Identify which cell holds the provided text, then report its [x, y] central coordinate. 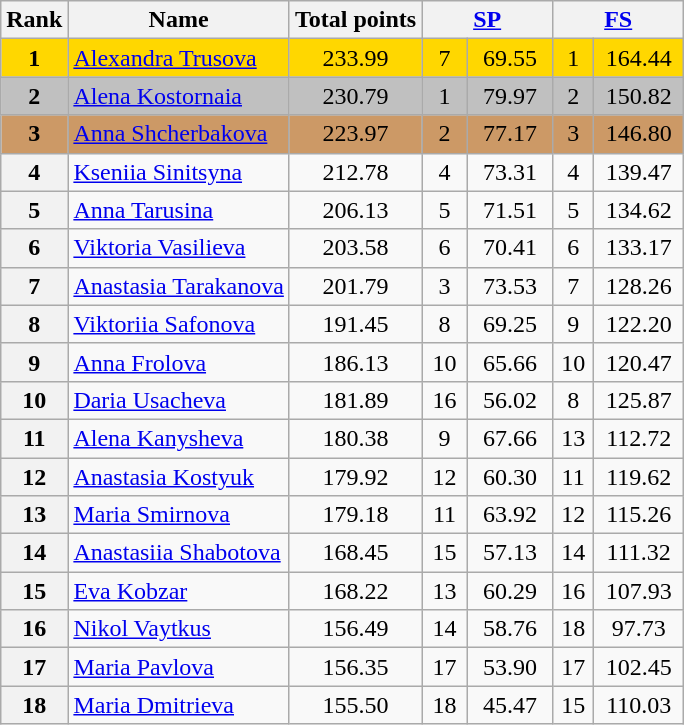
146.80 [639, 134]
Daria Usacheva [179, 400]
164.44 [639, 58]
203.58 [355, 248]
Anastasia Kostyuk [179, 477]
Nikol Vaytkus [179, 629]
Maria Smirnova [179, 515]
FS [618, 20]
45.47 [510, 705]
102.45 [639, 667]
53.90 [510, 667]
67.66 [510, 438]
179.92 [355, 477]
168.45 [355, 553]
212.78 [355, 172]
69.55 [510, 58]
179.18 [355, 515]
SP [488, 20]
Total points [355, 20]
Alexandra Trusova [179, 58]
168.22 [355, 591]
128.26 [639, 286]
Rank [34, 20]
60.30 [510, 477]
Eva Kobzar [179, 591]
Viktoria Vasilieva [179, 248]
201.79 [355, 286]
206.13 [355, 210]
97.73 [639, 629]
156.49 [355, 629]
Anna Shcherbakova [179, 134]
155.50 [355, 705]
122.20 [639, 324]
181.89 [355, 400]
Viktoriia Safonova [179, 324]
60.29 [510, 591]
Alena Kostornaia [179, 96]
69.25 [510, 324]
Alena Kanysheva [179, 438]
Kseniia Sinitsyna [179, 172]
110.03 [639, 705]
150.82 [639, 96]
107.93 [639, 591]
134.62 [639, 210]
70.41 [510, 248]
77.17 [510, 134]
56.02 [510, 400]
191.45 [355, 324]
Name [179, 20]
57.13 [510, 553]
58.76 [510, 629]
112.72 [639, 438]
Maria Dmitrieva [179, 705]
120.47 [639, 362]
Anna Frolova [179, 362]
Anastasiia Shabotova [179, 553]
125.87 [639, 400]
119.62 [639, 477]
115.26 [639, 515]
186.13 [355, 362]
223.97 [355, 134]
133.17 [639, 248]
63.92 [510, 515]
111.32 [639, 553]
79.97 [510, 96]
233.99 [355, 58]
156.35 [355, 667]
139.47 [639, 172]
71.51 [510, 210]
Anna Tarusina [179, 210]
Anastasia Tarakanova [179, 286]
180.38 [355, 438]
73.53 [510, 286]
73.31 [510, 172]
65.66 [510, 362]
Maria Pavlova [179, 667]
230.79 [355, 96]
